Output the [x, y] coordinate of the center of the cell containing the given text.  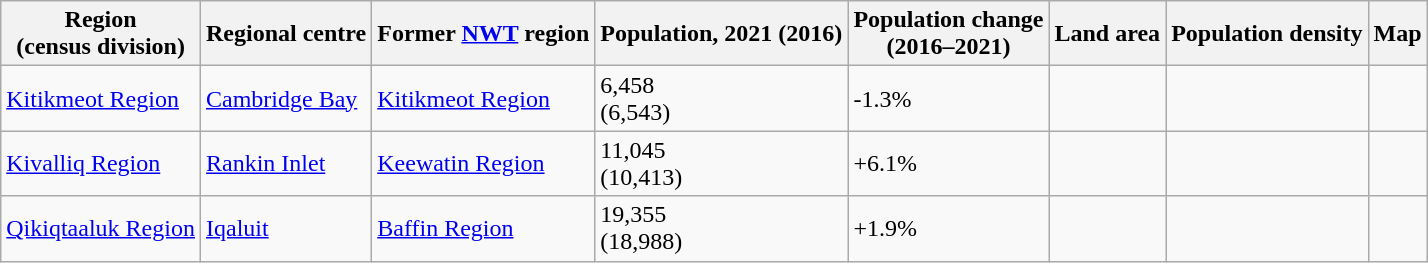
Population, 2021 (2016) [722, 34]
Regional centre [286, 34]
11,045(10,413) [722, 164]
Land area [1108, 34]
Population change(2016–2021) [948, 34]
Cambridge Bay [286, 98]
19,355(18,988) [722, 228]
Map [1398, 34]
-1.3% [948, 98]
Baffin Region [484, 228]
Rankin Inlet [286, 164]
Keewatin Region [484, 164]
Qikiqtaaluk Region [101, 228]
Population density [1267, 34]
Kivalliq Region [101, 164]
6,458(6,543) [722, 98]
Iqaluit [286, 228]
Former NWT region [484, 34]
+6.1% [948, 164]
+1.9% [948, 228]
Region(census division) [101, 34]
